Capture the cell that displays the provided text and extract its [X, Y] central coordinate. 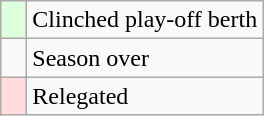
Clinched play-off berth [145, 20]
Season over [145, 58]
Relegated [145, 96]
